Detect which cell encompasses the target text, then output its [X, Y] center coordinate. 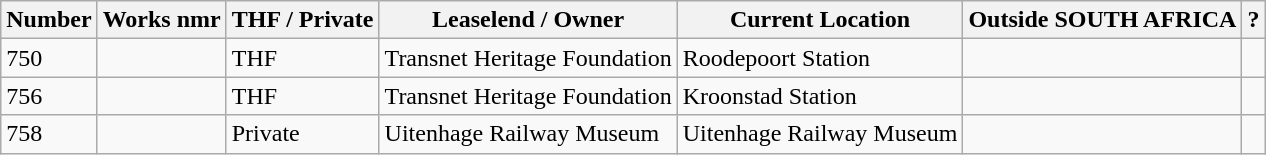
Private [302, 134]
THF / Private [302, 20]
? [1254, 20]
Outside SOUTH AFRICA [1102, 20]
758 [49, 134]
756 [49, 96]
Leaselend / Owner [528, 20]
Number [49, 20]
Roodepoort Station [820, 58]
Works nmr [162, 20]
Kroonstad Station [820, 96]
Current Location [820, 20]
750 [49, 58]
